Locate the cell with the specified text and output its [X, Y] center coordinate. 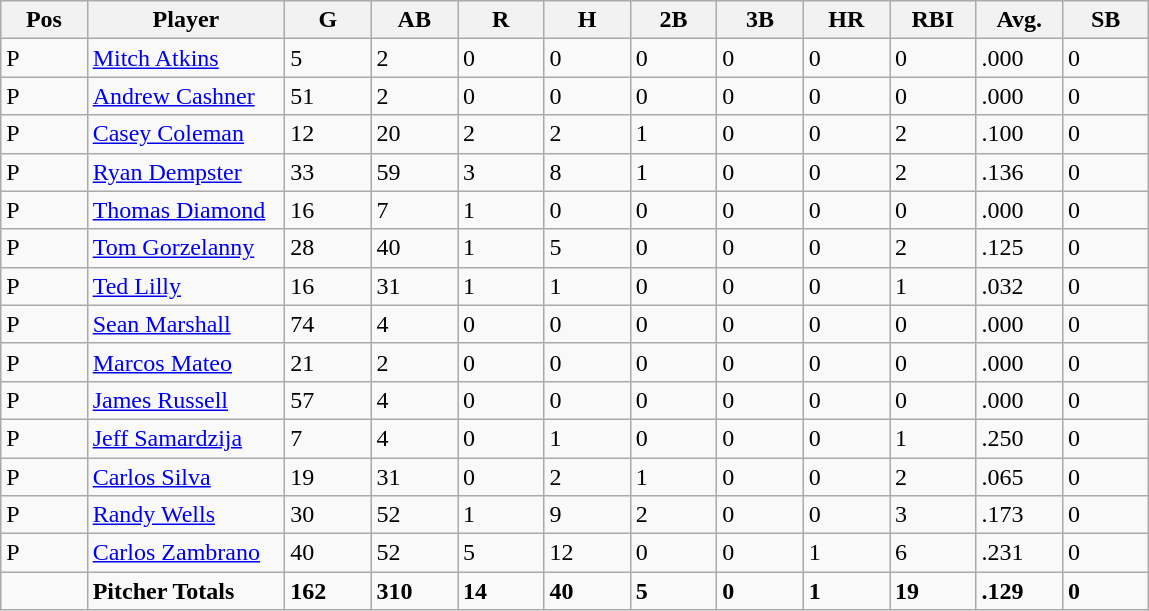
Mitch Atkins [186, 58]
Ted Lilly [186, 286]
Tom Gorzelanny [186, 248]
.065 [1019, 477]
Casey Coleman [186, 134]
30 [328, 515]
.129 [1019, 591]
AB [414, 20]
Marcos Mateo [186, 362]
59 [414, 172]
.173 [1019, 515]
.250 [1019, 438]
SB [1105, 20]
51 [328, 96]
14 [501, 591]
H [587, 20]
2B [673, 20]
R [501, 20]
.231 [1019, 553]
Avg. [1019, 20]
310 [414, 591]
.032 [1019, 286]
Pitcher Totals [186, 591]
HR [846, 20]
21 [328, 362]
3B [760, 20]
RBI [933, 20]
162 [328, 591]
9 [587, 515]
Carlos Zambrano [186, 553]
Andrew Cashner [186, 96]
.136 [1019, 172]
57 [328, 400]
Thomas Diamond [186, 210]
20 [414, 134]
Sean Marshall [186, 324]
G [328, 20]
28 [328, 248]
Jeff Samardzija [186, 438]
8 [587, 172]
Player [186, 20]
Carlos Silva [186, 477]
74 [328, 324]
.100 [1019, 134]
Randy Wells [186, 515]
Pos [44, 20]
6 [933, 553]
James Russell [186, 400]
Ryan Dempster [186, 172]
33 [328, 172]
.125 [1019, 248]
